Locate the cell with the specified text and output its (x, y) center coordinate. 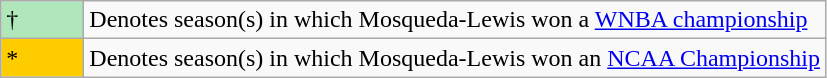
* (42, 58)
Denotes season(s) in which Mosqueda-Lewis won a WNBA championship (455, 20)
Denotes season(s) in which Mosqueda-Lewis won an NCAA Championship (455, 58)
† (42, 20)
